Return the [x, y] coordinate for the center point of the cell that contains the specified text.  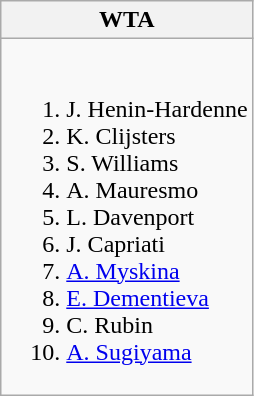
WTA [127, 20]
J. Henin-Hardenne K. Clijsters S. Williams A. Mauresmo L. Davenport J. Capriati A. Myskina E. Dementieva C. Rubin A. Sugiyama [127, 217]
